Detect which cell encompasses the target text, then output its [X, Y] center coordinate. 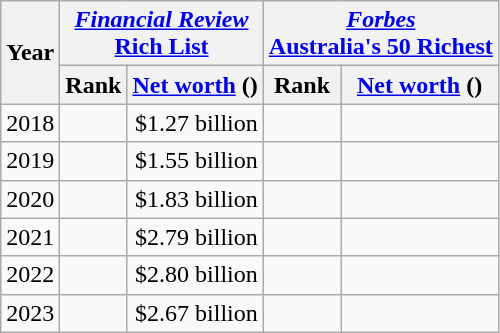
2019 [30, 161]
$1.55 billion [195, 161]
Year [30, 52]
ForbesAustralia's 50 Richest [380, 34]
2022 [30, 275]
$1.83 billion [195, 199]
2020 [30, 199]
Financial ReviewRich List [162, 34]
2021 [30, 237]
$2.79 billion [195, 237]
$1.27 billion [195, 123]
$2.67 billion [195, 313]
2018 [30, 123]
$2.80 billion [195, 275]
2023 [30, 313]
